Locate the cell with the specified text and output its (X, Y) center coordinate. 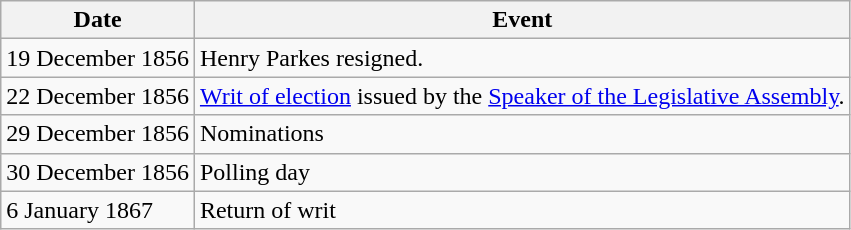
19 December 1856 (98, 58)
6 January 1867 (98, 210)
Event (522, 20)
22 December 1856 (98, 96)
30 December 1856 (98, 172)
Polling day (522, 172)
29 December 1856 (98, 134)
Henry Parkes resigned. (522, 58)
Nominations (522, 134)
Date (98, 20)
Return of writ (522, 210)
Writ of election issued by the Speaker of the Legislative Assembly. (522, 96)
